Search for the cell housing the specified text and yield its [X, Y] center coordinate. 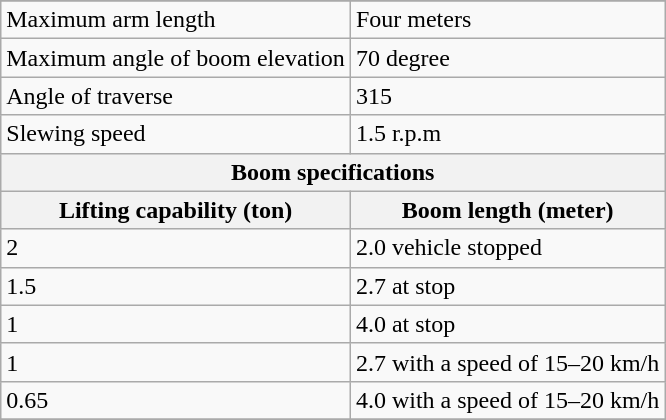
Slewing speed [176, 134]
4.0 with a speed of 15–20 km/h [507, 400]
Maximum arm length [176, 20]
315 [507, 96]
Maximum angle of boom elevation [176, 58]
1.5 [176, 286]
2.0 vehicle stopped [507, 248]
4.0 at stop [507, 324]
2 [176, 248]
2.7 with a speed of 15–20 km/h [507, 362]
0.65 [176, 400]
Lifting capability (ton) [176, 210]
Angle of traverse [176, 96]
Four meters [507, 20]
2.7 at stop [507, 286]
Boom specifications [333, 172]
70 degree [507, 58]
Boom length (meter) [507, 210]
1.5 r.p.m [507, 134]
